Return the [X, Y] coordinate for the center point of the cell that contains the specified text.  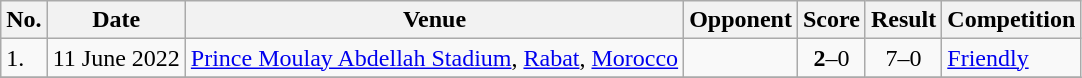
Friendly [1012, 58]
Result [903, 20]
Competition [1012, 20]
Opponent [741, 20]
1. [24, 58]
Score [831, 20]
No. [24, 20]
Venue [434, 20]
11 June 2022 [116, 58]
7–0 [903, 58]
2–0 [831, 58]
Date [116, 20]
Prince Moulay Abdellah Stadium, Rabat, Morocco [434, 58]
